Pinpoint the cell where the given text exists, returning its (X, Y) midpoint coordinate. 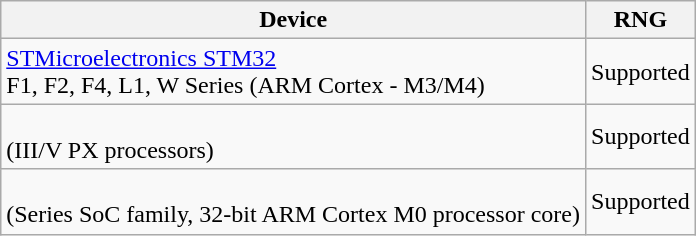
(III/V PX processors) (294, 136)
STMicroelectronics STM32F1, F2, F4, L1, W Series (ARM Cortex - M3/M4) (294, 72)
Device (294, 20)
RNG (641, 20)
(Series SoC family, 32-bit ARM Cortex M0 processor core) (294, 202)
